Determine the (x, y) coordinate at the center of the cell enclosing the given text.  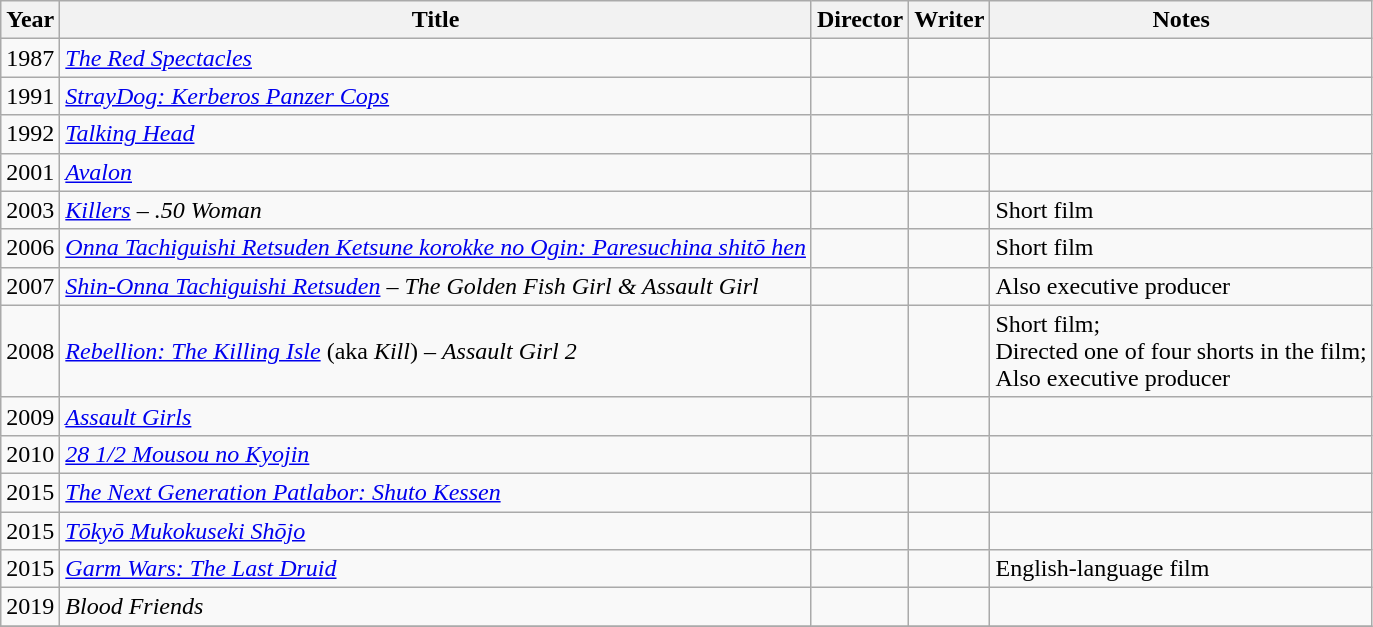
Director (860, 20)
Title (436, 20)
2010 (30, 454)
Year (30, 20)
Tōkyō Mukokuseki Shōjo (436, 531)
Also executive producer (1181, 286)
2003 (30, 210)
Rebellion: The Killing Isle (aka Kill) – Assault Girl 2 (436, 351)
Killers – .50 Woman (436, 210)
Onna Tachiguishi Retsuden Ketsune korokke no Ogin: Paresuchina shitō hen (436, 248)
2009 (30, 416)
28 1/2 Mousou no Kyojin (436, 454)
2008 (30, 351)
1991 (30, 96)
Shin-Onna Tachiguishi Retsuden – The Golden Fish Girl & Assault Girl (436, 286)
English-language film (1181, 569)
Blood Friends (436, 607)
StrayDog: Kerberos Panzer Cops (436, 96)
1987 (30, 58)
Assault Girls (436, 416)
1992 (30, 134)
2007 (30, 286)
Avalon (436, 172)
2006 (30, 248)
Writer (950, 20)
2001 (30, 172)
Garm Wars: The Last Druid (436, 569)
Short film;Directed one of four shorts in the film;Also executive producer (1181, 351)
Talking Head (436, 134)
2019 (30, 607)
The Next Generation Patlabor: Shuto Kessen (436, 492)
Notes (1181, 20)
The Red Spectacles (436, 58)
